Provide the (X, Y) coordinate of the cell's center where the given text is located.  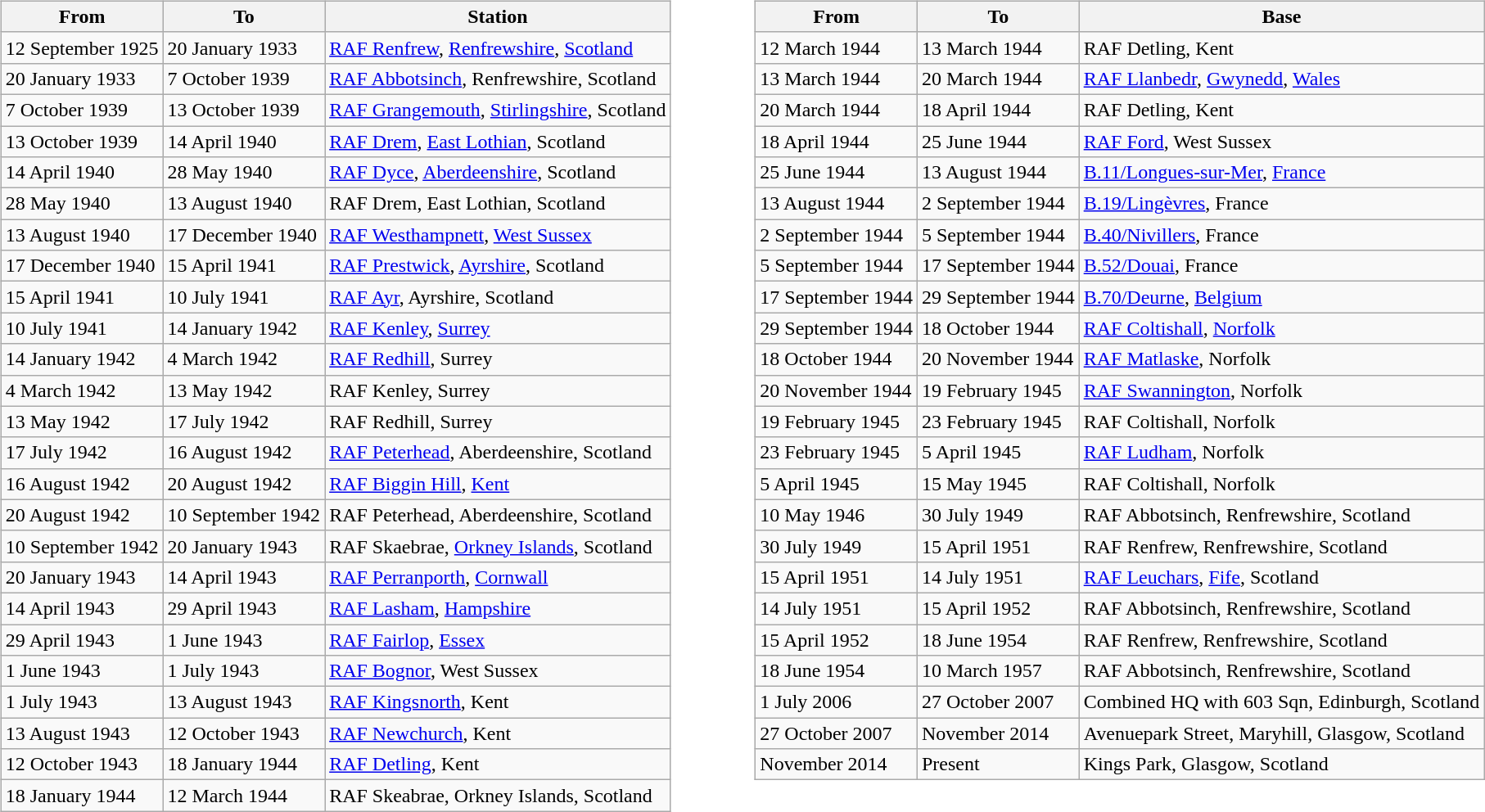
B.19/Lingèvres, France (1282, 204)
10 March 1957 (998, 671)
RAF Kingsnorth, Kent (498, 702)
RAF Ludham, Norfolk (1282, 453)
B.11/Longues-sur-Mer, France (1282, 173)
RAF Ayr, Ayrshire, Scotland (498, 297)
RAF Matlaske, Norfolk (1282, 359)
15 May 1945 (998, 484)
RAF Grangemouth, Stirlingshire, Scotland (498, 110)
B.70/Deurne, Belgium (1282, 297)
RAF Skeabrae, Orkney Islands, Scotland (498, 796)
Base (1282, 16)
RAF Biggin Hill, Kent (498, 484)
RAF Fairlop, Essex (498, 639)
RAF Llanbedr, Gwynedd, Wales (1282, 79)
Kings Park, Glasgow, Scotland (1282, 765)
RAF Dyce, Aberdeenshire, Scotland (498, 173)
Combined HQ with 603 Sqn, Edinburgh, Scotland (1282, 702)
Station (498, 16)
RAF Ford, West Sussex (1282, 142)
RAF Westhampnett, West Sussex (498, 235)
10 May 1946 (837, 515)
RAF Prestwick, Ayrshire, Scotland (498, 266)
Present (998, 765)
RAF Lasham, Hampshire (498, 608)
1 July 2006 (837, 702)
RAF Skaebrae, Orkney Islands, Scotland (498, 546)
B.52/Douai, France (1282, 266)
Avenuepark Street, Maryhill, Glasgow, Scotland (1282, 733)
RAF Newchurch, Kent (498, 733)
RAF Perranporth, Cornwall (498, 577)
B.40/Nivillers, France (1282, 235)
RAF Bognor, West Sussex (498, 671)
12 September 1925 (82, 47)
RAF Leuchars, Fife, Scotland (1282, 577)
RAF Swannington, Norfolk (1282, 390)
